Return the [X, Y] coordinate for the center point of the cell that contains the specified text.  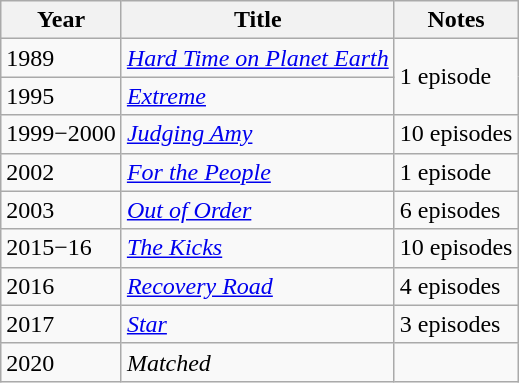
3 episodes [456, 324]
Year [62, 20]
For the People [258, 172]
Star [258, 324]
Notes [456, 20]
6 episodes [456, 210]
Hard Time on Planet Earth [258, 58]
Judging Amy [258, 134]
2002 [62, 172]
Extreme [258, 96]
Matched [258, 362]
2003 [62, 210]
1999−2000 [62, 134]
2016 [62, 286]
1995 [62, 96]
1989 [62, 58]
Title [258, 20]
4 episodes [456, 286]
Out of Order [258, 210]
Recovery Road [258, 286]
2015−16 [62, 248]
2017 [62, 324]
2020 [62, 362]
The Kicks [258, 248]
